Locate the cell with the specified text and output its (X, Y) center coordinate. 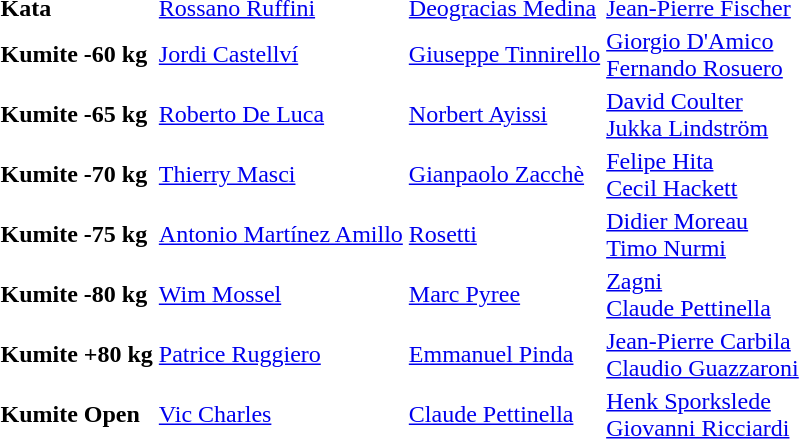
Patrice Ruggiero (280, 354)
Giuseppe Tinnirello (504, 54)
Emmanuel Pinda (504, 354)
Jordi Castellví (280, 54)
Norbert Ayissi (504, 114)
Gianpaolo Zacchè (504, 174)
Wim Mossel (280, 294)
Thierry Masci (280, 174)
Roberto De Luca (280, 114)
Marc Pyree (504, 294)
Antonio Martínez Amillo (280, 234)
Rosetti (504, 234)
